Output the (X, Y) coordinate of the center of the cell containing the given text.  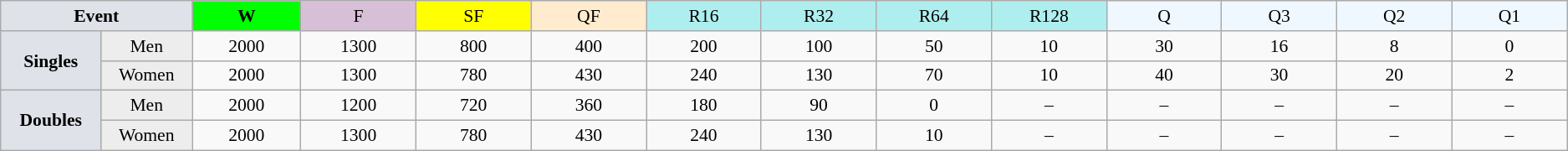
Singles (51, 60)
QF (589, 16)
400 (589, 46)
90 (819, 106)
16 (1279, 46)
8 (1394, 46)
20 (1394, 75)
40 (1164, 75)
Event (97, 16)
2 (1509, 75)
50 (934, 46)
W (247, 16)
R16 (704, 16)
R32 (819, 16)
SF (473, 16)
F (359, 16)
Q (1164, 16)
360 (589, 106)
R64 (934, 16)
Q2 (1394, 16)
Doubles (51, 121)
Q1 (1509, 16)
180 (704, 106)
Q3 (1279, 16)
800 (473, 46)
200 (704, 46)
70 (934, 75)
100 (819, 46)
R128 (1050, 16)
720 (473, 106)
1200 (359, 106)
